Identify which cell holds the provided text, then report its (x, y) central coordinate. 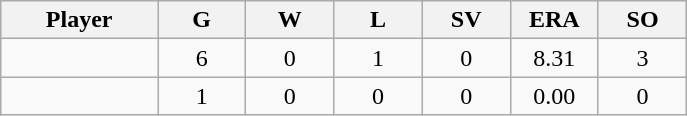
G (202, 20)
ERA (554, 20)
SV (466, 20)
L (378, 20)
0.00 (554, 96)
3 (642, 58)
6 (202, 58)
Player (80, 20)
W (290, 20)
SO (642, 20)
8.31 (554, 58)
